Scan for the cell matching the given text and deliver its (X, Y) coordinate at center. 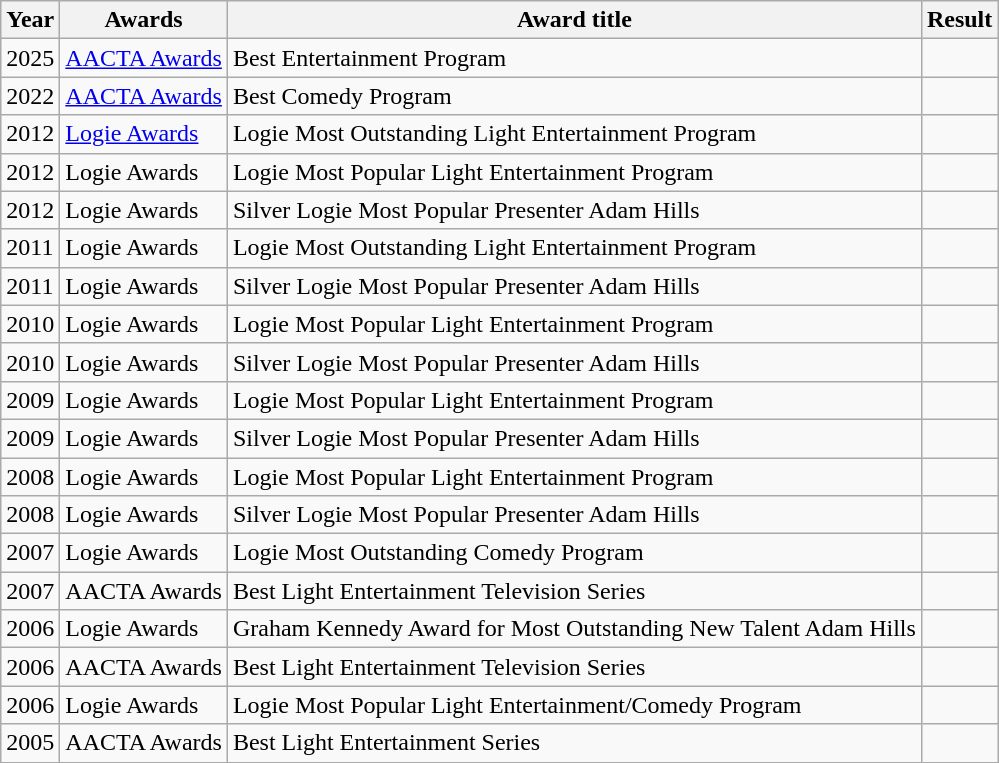
Best Light Entertainment Series (574, 743)
Award title (574, 20)
Best Entertainment Program (574, 58)
Awards (144, 20)
Graham Kennedy Award for Most Outstanding New Talent Adam Hills (574, 629)
Logie Most Outstanding Comedy Program (574, 553)
Best Comedy Program (574, 96)
2025 (30, 58)
Year (30, 20)
2022 (30, 96)
Logie Most Popular Light Entertainment/Comedy Program (574, 705)
2005 (30, 743)
Result (959, 20)
